Provide the (x, y) coordinate of the cell's center where the given text is located.  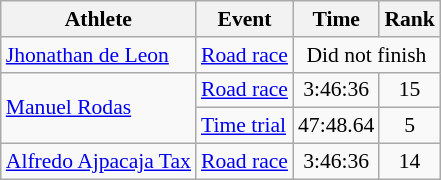
Jhonathan de Leon (98, 55)
Athlete (98, 19)
Manuel Rodas (98, 108)
Time (336, 19)
14 (410, 162)
Did not finish (366, 55)
5 (410, 126)
47:48.64 (336, 126)
Time trial (244, 126)
15 (410, 90)
Alfredo Ajpacaja Tax (98, 162)
Rank (410, 19)
Event (244, 19)
